For the text-containing cell, return its midpoint in (x, y) coordinate format. 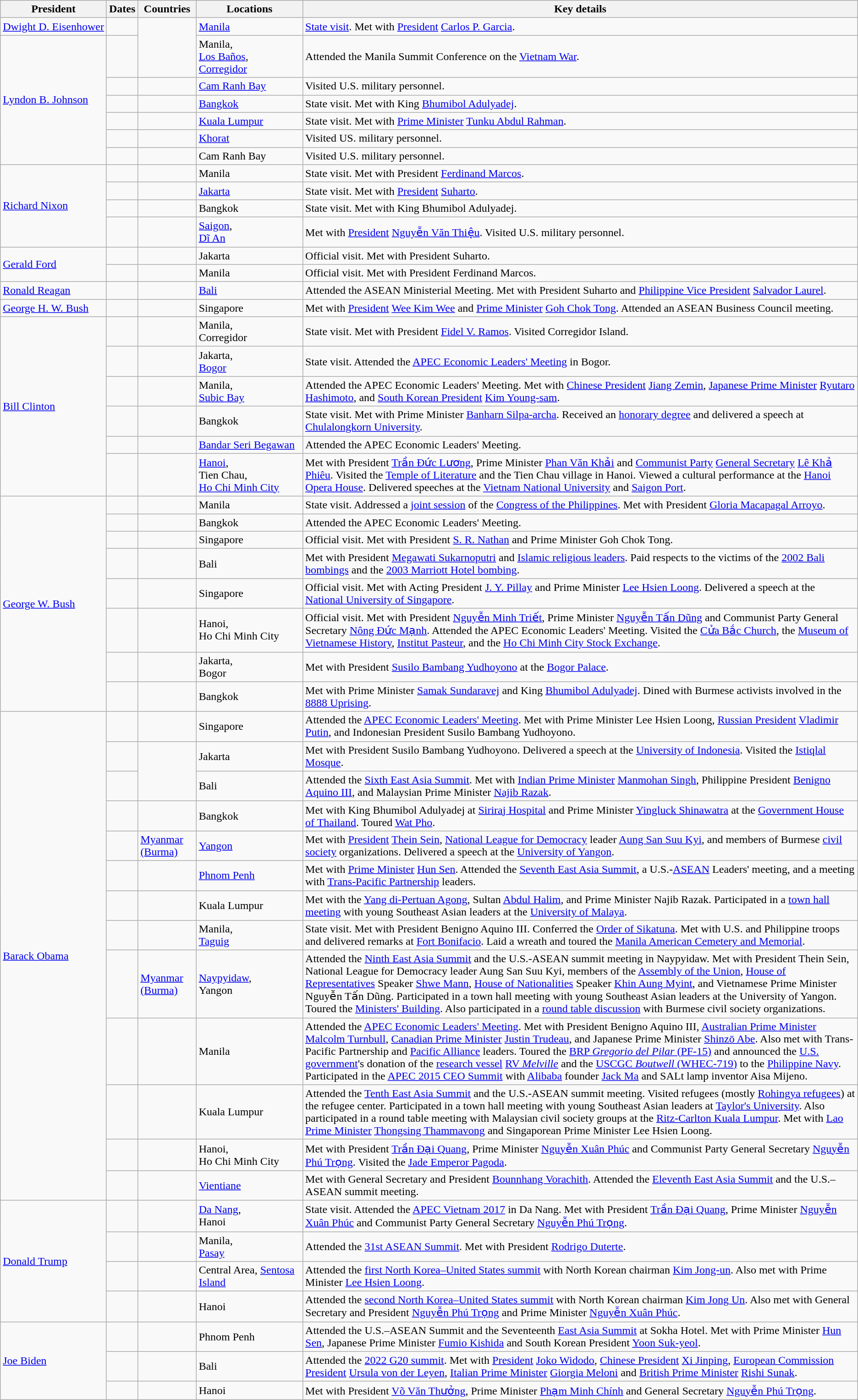
Gerald Ford (54, 264)
State visit. Met with President Fidel V. Ramos. Visited Corregidor Island. (580, 332)
Lyndon B. Johnson (54, 100)
Manila,Los Baños,Corregidor (249, 56)
Countries (167, 9)
Joe Biden (54, 1361)
Met with General Secretary and President Bounnhang Vorachith. Attended the Eleventh East Asia Summit and the U.S.–ASEAN summit meeting. (580, 1185)
President (54, 9)
Dates (122, 9)
Hanoi,Tien Chau,Ho Chi Minh City (249, 475)
Met with President Wee Kim Wee and Prime Minister Goh Chok Tong. Attended an ASEAN Business Council meeting. (580, 308)
Met with President Susilo Bambang Yudhoyono at the Bogor Palace. (580, 667)
Manila,Taguig (249, 935)
Official visit. Met with President Suharto. (580, 255)
George H. W. Bush (54, 308)
Ronald Reagan (54, 291)
Met with President Võ Văn Thưởng, Prime Minister Phạm Minh Chính and General Secretary Nguyễn Phú Trọng. (580, 1390)
Met with Prime Minister Samak Sundaravej and King Bhumibol Adulyadej. Dined with Burmese activists involved in the 8888 Uprising. (580, 697)
Bill Clinton (54, 407)
Key details (580, 9)
State visit. Met with President Ferdinand Marcos. (580, 173)
Attended the ASEAN Ministerial Meeting. Met with President Suharto and Philippine Vice President Salvador Laurel. (580, 291)
State visit. Met with President Carlos P. Garcia. (580, 27)
Manila,Subic Bay (249, 391)
Richard Nixon (54, 205)
State visit. Addressed a joint session of the Congress of the Philippines. Met with President Gloria Macapagal Arroyo. (580, 505)
Official visit. Met with President S. R. Nathan and Prime Minister Goh Chok Tong. (580, 540)
Met with President Nguyễn Văn Thiệu. Visited U.S. military personnel. (580, 232)
Barack Obama (54, 956)
Official visit. Met with President Ferdinand Marcos. (580, 273)
State visit. Attended the APEC Economic Leaders' Meeting in Bogor. (580, 361)
Dwight D. Eisenhower (54, 27)
Met with King Bhumibol Adulyadej at Siriraj Hospital and Prime Minister Yingluck Shinawatra at the Government House of Thailand. Toured Wat Pho. (580, 816)
Yangon (249, 845)
Attended the Manila Summit Conference on the Vietnam War. (580, 56)
Visited US. military personnel. (580, 138)
State visit. Met with President Suharto. (580, 191)
Attended the 31st ASEAN Summit. Met with President Rodrigo Duterte. (580, 1246)
Bandar Seri Begawan (249, 445)
Manila,Pasay (249, 1246)
Attended the first North Korea–United States summit with North Korean chairman Kim Jong-un. Also met with Prime Minister Lee Hsien Loong. (580, 1276)
Donald Trump (54, 1261)
Naypyidaw,Yangon (249, 984)
Locations (249, 9)
State visit. Met with Prime Minister Tunku Abdul Rahman. (580, 121)
George W. Bush (54, 604)
Met with President Susilo Bambang Yudhoyono. Delivered a speech at the University of Indonesia. Visited the Istiqlal Mosque. (580, 756)
Central Area, Sentosa Island (249, 1276)
Khorat (249, 138)
Da Nang,Hanoi (249, 1216)
State visit. Met with Prime Minister Banharn Silpa-archa. Received an honorary degree and delivered a speech at Chulalongkorn University. (580, 421)
Saigon,Dĩ An (249, 232)
Vientiane (249, 1185)
Manila,Corregidor (249, 332)
